Locate the cell with the specified text and output its (X, Y) center coordinate. 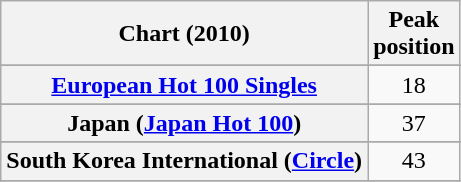
43 (414, 161)
Chart (2010) (184, 34)
37 (414, 123)
South Korea International (Circle) (184, 161)
Japan (Japan Hot 100) (184, 123)
18 (414, 85)
European Hot 100 Singles (184, 85)
Peakposition (414, 34)
